Capture the cell that displays the provided text and extract its (X, Y) central coordinate. 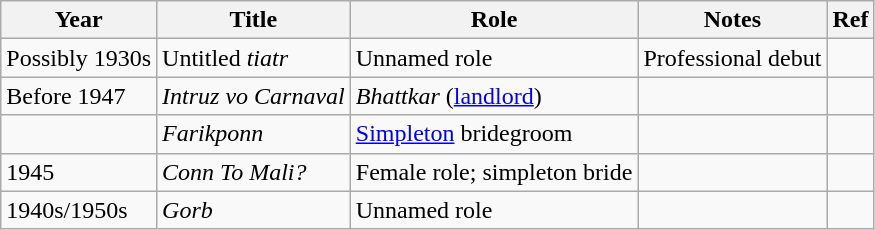
Simpleton bridegroom (494, 134)
1945 (79, 172)
1940s/1950s (79, 210)
Year (79, 20)
Notes (732, 20)
Farikponn (254, 134)
Intruz vo Carnaval (254, 96)
Female role; simpleton bride (494, 172)
Possibly 1930s (79, 58)
Gorb (254, 210)
Title (254, 20)
Professional debut (732, 58)
Ref (850, 20)
Before 1947 (79, 96)
Conn To Mali? (254, 172)
Bhattkar (landlord) (494, 96)
Untitled tiatr (254, 58)
Role (494, 20)
